Extract the [x, y] coordinate from the center of the cell holding the provided text.  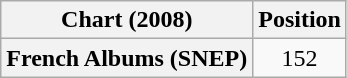
Position [300, 20]
French Albums (SNEP) [127, 58]
Chart (2008) [127, 20]
152 [300, 58]
